Return the [X, Y] coordinate for the center point of the cell that contains the specified text.  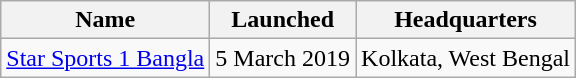
Launched [283, 20]
Star Sports 1 Bangla [106, 58]
Kolkata, West Bengal [466, 58]
Name [106, 20]
Headquarters [466, 20]
5 March 2019 [283, 58]
